Return the (x, y) coordinate for the center point of the cell that contains the specified text.  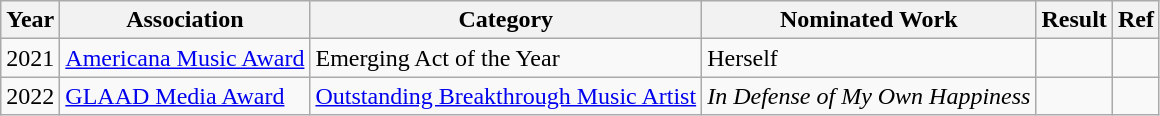
Nominated Work (869, 20)
Ref (1136, 20)
2022 (30, 96)
GLAAD Media Award (185, 96)
2021 (30, 58)
Americana Music Award (185, 58)
Result (1074, 20)
Herself (869, 58)
Outstanding Breakthrough Music Artist (506, 96)
Emerging Act of the Year (506, 58)
Association (185, 20)
In Defense of My Own Happiness (869, 96)
Year (30, 20)
Category (506, 20)
